Search for the cell housing the specified text and yield its [x, y] center coordinate. 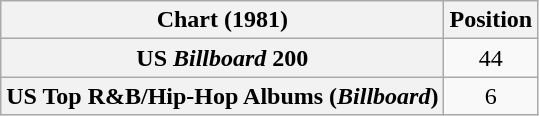
44 [491, 58]
Position [491, 20]
US Billboard 200 [222, 58]
6 [491, 96]
Chart (1981) [222, 20]
US Top R&B/Hip-Hop Albums (Billboard) [222, 96]
